Identify which cell holds the provided text, then report its (X, Y) central coordinate. 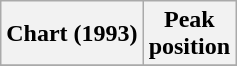
Peakposition (189, 34)
Chart (1993) (72, 34)
